Scan for the cell matching the given text and deliver its (x, y) coordinate at center. 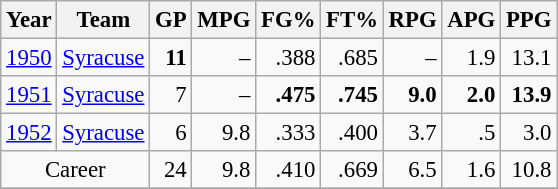
.669 (352, 170)
.388 (288, 58)
PPG (529, 20)
FG% (288, 20)
11 (171, 58)
24 (171, 170)
Year (29, 20)
FT% (352, 20)
.400 (352, 133)
7 (171, 95)
RPG (412, 20)
.333 (288, 133)
13.1 (529, 58)
13.9 (529, 95)
.5 (472, 133)
1952 (29, 133)
2.0 (472, 95)
.685 (352, 58)
9.0 (412, 95)
3.0 (529, 133)
.475 (288, 95)
1951 (29, 95)
1.9 (472, 58)
1950 (29, 58)
APG (472, 20)
Career (76, 170)
MPG (224, 20)
GP (171, 20)
6 (171, 133)
1.6 (472, 170)
6.5 (412, 170)
3.7 (412, 133)
10.8 (529, 170)
Team (104, 20)
.410 (288, 170)
.745 (352, 95)
